Output the [x, y] coordinate of the center of the cell containing the given text.  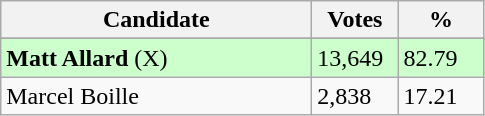
% [441, 20]
Votes [355, 20]
Matt Allard (X) [156, 58]
2,838 [355, 96]
Marcel Boille [156, 96]
17.21 [441, 96]
82.79 [441, 58]
Candidate [156, 20]
13,649 [355, 58]
